Output the (X, Y) coordinate of the center of the cell containing the given text.  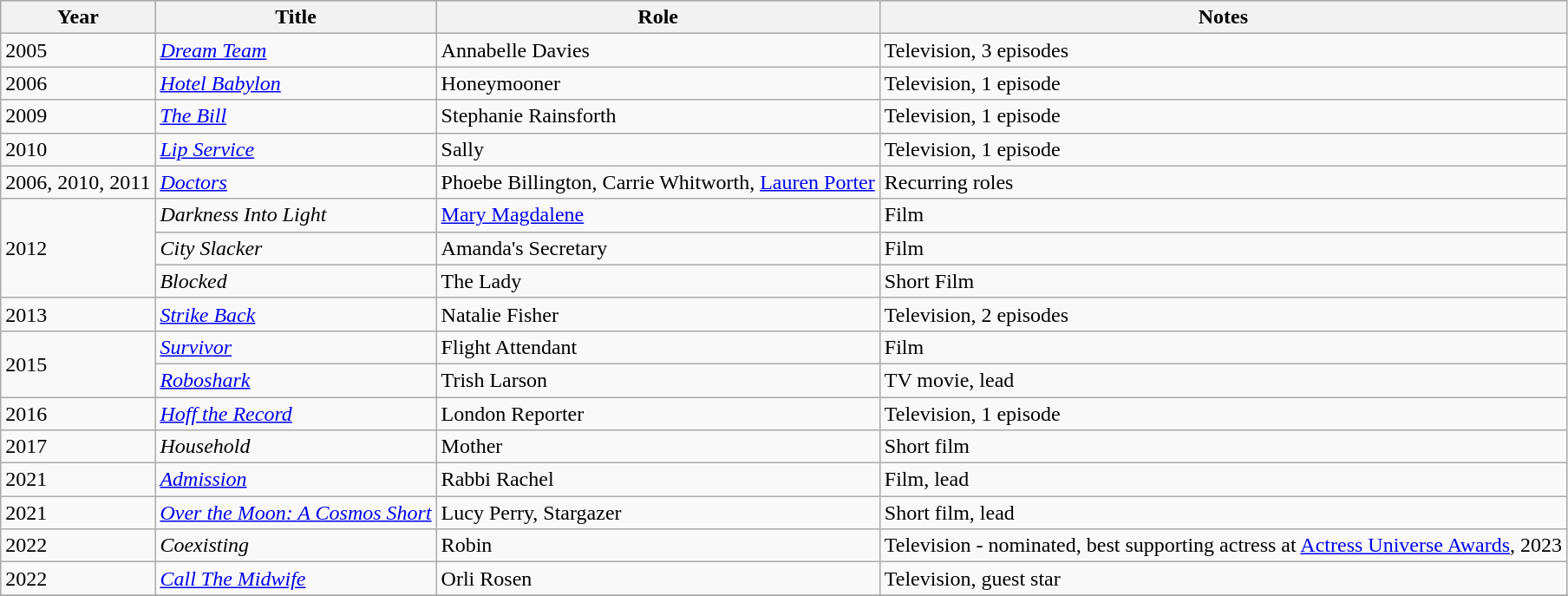
2017 (78, 447)
2006, 2010, 2011 (78, 182)
Blocked (296, 281)
2012 (78, 248)
Strike Back (296, 314)
2009 (78, 116)
The Lady (657, 281)
London Reporter (657, 414)
Mary Magdalene (657, 215)
Natalie Fisher (657, 314)
Darkness Into Light (296, 215)
The Bill (296, 116)
Annabelle Davies (657, 50)
2010 (78, 149)
Coexisting (296, 546)
2015 (78, 363)
Orli Rosen (657, 579)
Roboshark (296, 380)
Notes (1223, 17)
Short film (1223, 447)
Year (78, 17)
TV movie, lead (1223, 380)
Call The Midwife (296, 579)
Admission (296, 480)
2005 (78, 50)
Recurring roles (1223, 182)
Title (296, 17)
Flight Attendant (657, 347)
Honeymooner (657, 83)
Mother (657, 447)
2016 (78, 414)
Survivor (296, 347)
Doctors (296, 182)
Television, 3 episodes (1223, 50)
Sally (657, 149)
Lip Service (296, 149)
Dream Team (296, 50)
Television, 2 episodes (1223, 314)
Television - nominated, best supporting actress at Actress Universe Awards, 2023 (1223, 546)
Phoebe Billington, Carrie Whitworth, Lauren Porter (657, 182)
Hoff the Record (296, 414)
Stephanie Rainsforth (657, 116)
2013 (78, 314)
Over the Moon: A Cosmos Short (296, 513)
Robin (657, 546)
City Slacker (296, 248)
Short film, lead (1223, 513)
Hotel Babylon (296, 83)
Lucy Perry, Stargazer (657, 513)
Film, lead (1223, 480)
Rabbi Rachel (657, 480)
Television, guest star (1223, 579)
Amanda's Secretary (657, 248)
Household (296, 447)
Short Film (1223, 281)
Role (657, 17)
Trish Larson (657, 380)
2006 (78, 83)
